Locate the cell with the specified text and output its (x, y) center coordinate. 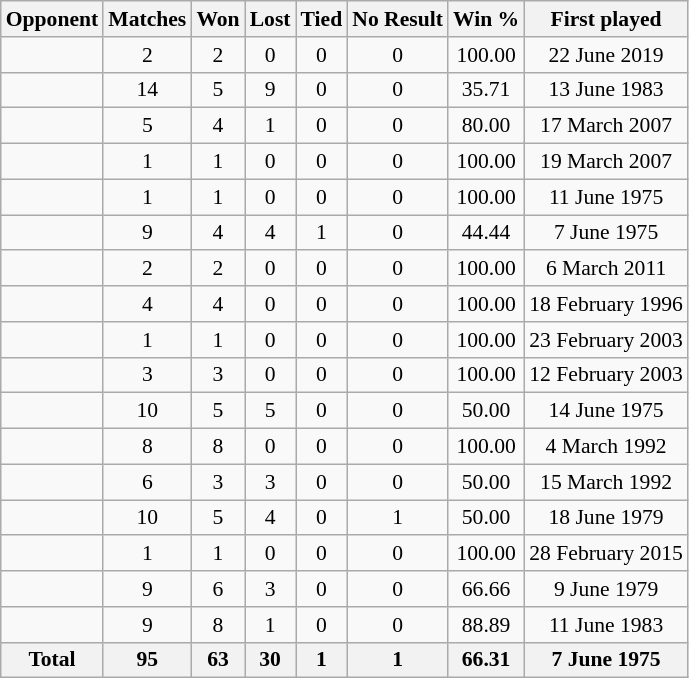
9 June 1979 (606, 589)
66.31 (486, 660)
95 (147, 660)
4 March 1992 (606, 447)
14 June 1975 (606, 411)
Win % (486, 19)
88.89 (486, 625)
Lost (270, 19)
80.00 (486, 126)
63 (218, 660)
11 June 1975 (606, 197)
13 June 1983 (606, 90)
Won (218, 19)
28 February 2015 (606, 554)
14 (147, 90)
First played (606, 19)
44.44 (486, 233)
19 March 2007 (606, 162)
Opponent (52, 19)
6 March 2011 (606, 269)
18 February 1996 (606, 304)
12 February 2003 (606, 375)
35.71 (486, 90)
23 February 2003 (606, 340)
66.66 (486, 589)
18 June 1979 (606, 518)
11 June 1983 (606, 625)
30 (270, 660)
22 June 2019 (606, 55)
Tied (322, 19)
No Result (398, 19)
15 March 1992 (606, 482)
Total (52, 660)
Matches (147, 19)
17 March 2007 (606, 126)
